For the text-containing cell, return its midpoint in [X, Y] coordinate format. 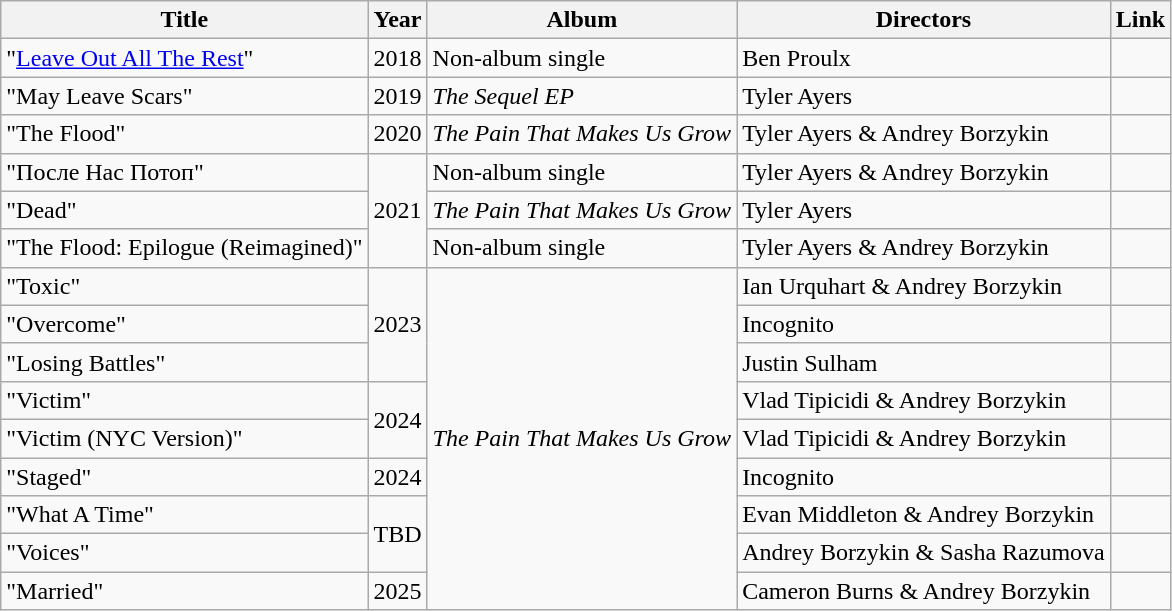
Year [398, 20]
2021 [398, 210]
2023 [398, 324]
Album [582, 20]
"May Leave Scars" [184, 96]
"Dead" [184, 210]
"The Flood" [184, 134]
"Victim (NYC Version)" [184, 438]
"После Нас Потоп" [184, 172]
"Victim" [184, 400]
"Losing Battles" [184, 362]
Ian Urquhart & Andrey Borzykin [924, 286]
TBD [398, 534]
Title [184, 20]
Ben Proulx [924, 58]
Directors [924, 20]
Link [1140, 20]
Cameron Burns & Andrey Borzykin [924, 591]
Justin Sulham [924, 362]
"What A Time" [184, 515]
Andrey Borzykin & Sasha Razumova [924, 553]
"Voices" [184, 553]
2025 [398, 591]
2019 [398, 96]
"Married" [184, 591]
"Overcome" [184, 324]
2018 [398, 58]
The Sequel EP [582, 96]
"Leave Out All The Rest" [184, 58]
"The Flood: Epilogue (Reimagined)" [184, 248]
"Toxic" [184, 286]
Evan Middleton & Andrey Borzykin [924, 515]
2020 [398, 134]
"Staged" [184, 477]
